Return (x, y) of the center of cell containing provided text 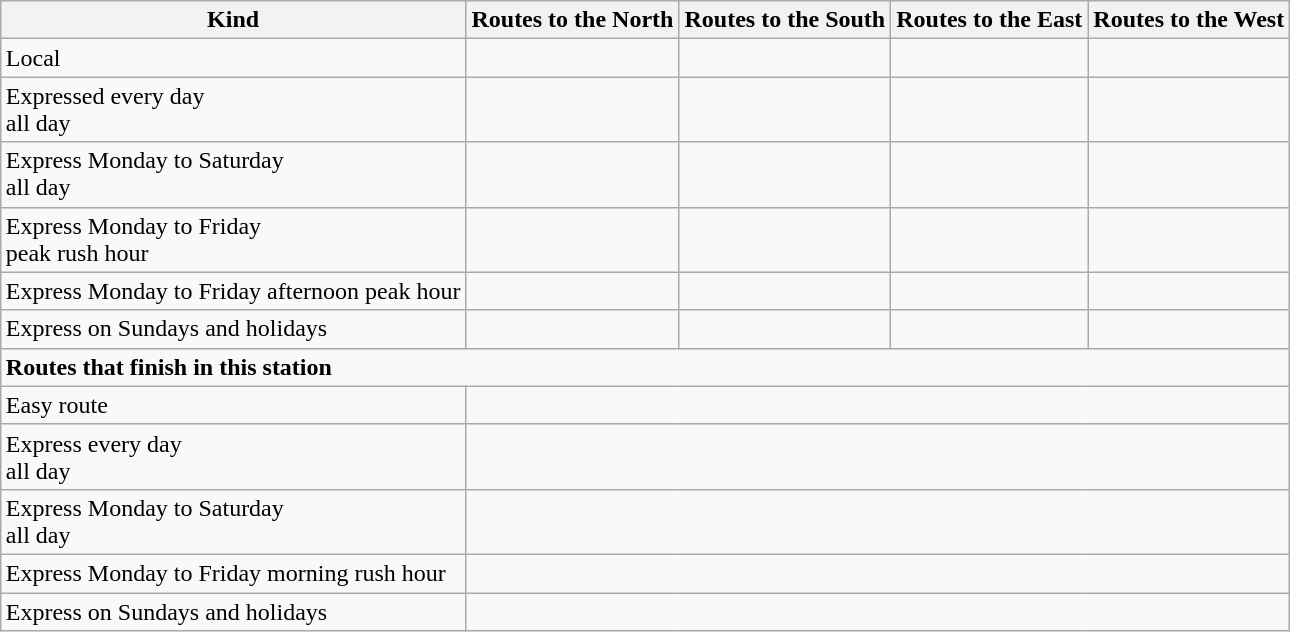
Express Monday to Friday peak rush hour (233, 240)
Express Monday to Friday morning rush hour (233, 573)
Routes that finish in this station (644, 367)
Routes to the West (1189, 20)
Routes to the East (990, 20)
Routes to the North (572, 20)
Local (233, 58)
Easy route (233, 405)
Express Monday to Friday afternoon peak hour (233, 291)
Routes to the South (785, 20)
Kind (233, 20)
Express every day all day (233, 456)
Expressed every day all day (233, 110)
